Locate the cell with the specified text and output its [x, y] center coordinate. 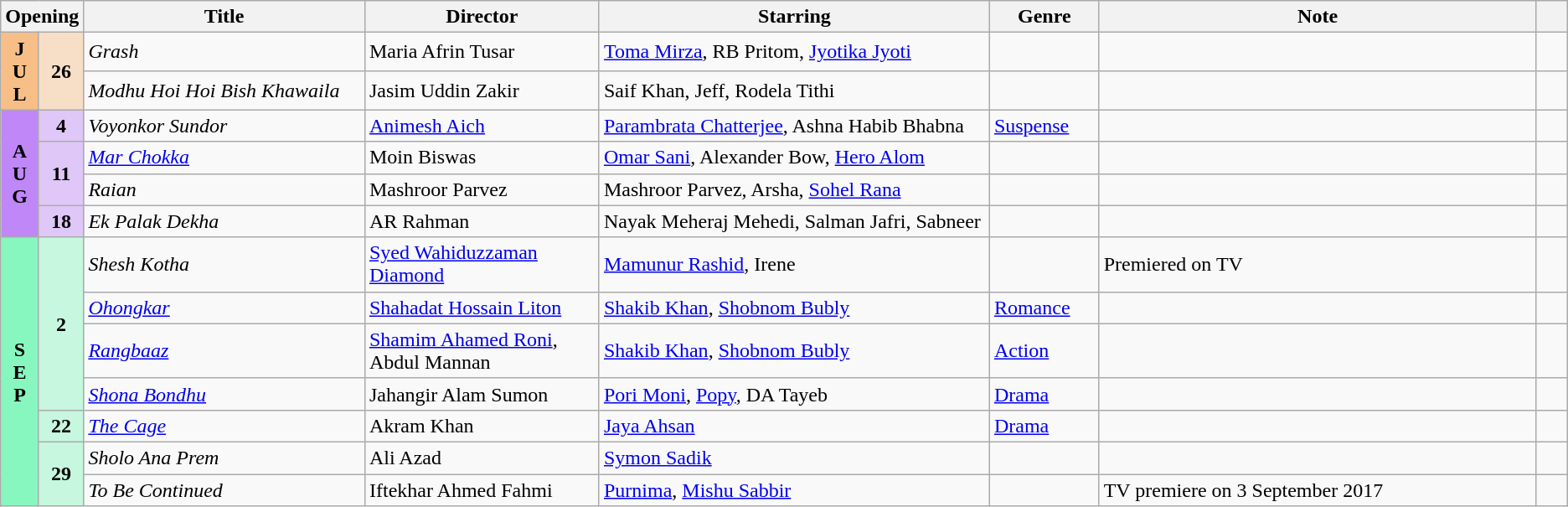
The Cage [224, 426]
Ohongkar [224, 308]
Grash [224, 52]
Pori Moni, Popy, DA Tayeb [794, 394]
AR Rahman [482, 221]
Jaya Ahsan [794, 426]
JUL [20, 71]
22 [61, 426]
Title [224, 17]
Ek Palak Dekha [224, 221]
Opening [42, 17]
To Be Continued [224, 490]
Shahadat Hossain Liton [482, 308]
Shesh Kotha [224, 265]
Saif Khan, Jeff, Rodela Tithi [794, 91]
Toma Mirza, RB Pritom, Jyotika Jyoti [794, 52]
2 [61, 323]
Nayak Meheraj Mehedi, Salman Jafri, Sabneer [794, 221]
AUG [20, 173]
4 [61, 126]
Action [1044, 350]
Symon Sadik [794, 458]
Starring [794, 17]
18 [61, 221]
Shamim Ahamed Roni, Abdul Mannan [482, 350]
Ali Azad [482, 458]
Jahangir Alam Sumon [482, 394]
Suspense [1044, 126]
29 [61, 473]
SEP [20, 371]
Mamunur Rashid, Irene [794, 265]
Syed Wahiduzzaman Diamond [482, 265]
Romance [1044, 308]
Parambrata Chatterjee, Ashna Habib Bhabna [794, 126]
11 [61, 173]
Sholo Ana Prem [224, 458]
Premiered on TV [1318, 265]
Mashroor Parvez [482, 189]
Rangbaaz [224, 350]
Shona Bondhu [224, 394]
Director [482, 17]
Note [1318, 17]
Animesh Aich [482, 126]
26 [61, 71]
Voyonkor Sundor [224, 126]
Iftekhar Ahmed Fahmi [482, 490]
Jasim Uddin Zakir [482, 91]
Akram Khan [482, 426]
Moin Biswas [482, 158]
Mar Chokka [224, 158]
Modhu Hoi Hoi Bish Khawaila [224, 91]
Omar Sani, Alexander Bow, Hero Alom [794, 158]
Genre [1044, 17]
TV premiere on 3 September 2017 [1318, 490]
Purnima, Mishu Sabbir [794, 490]
Raian [224, 189]
Mashroor Parvez, Arsha, Sohel Rana [794, 189]
Maria Afrin Tusar [482, 52]
